Extract the (x, y) coordinate from the center of the cell holding the provided text.  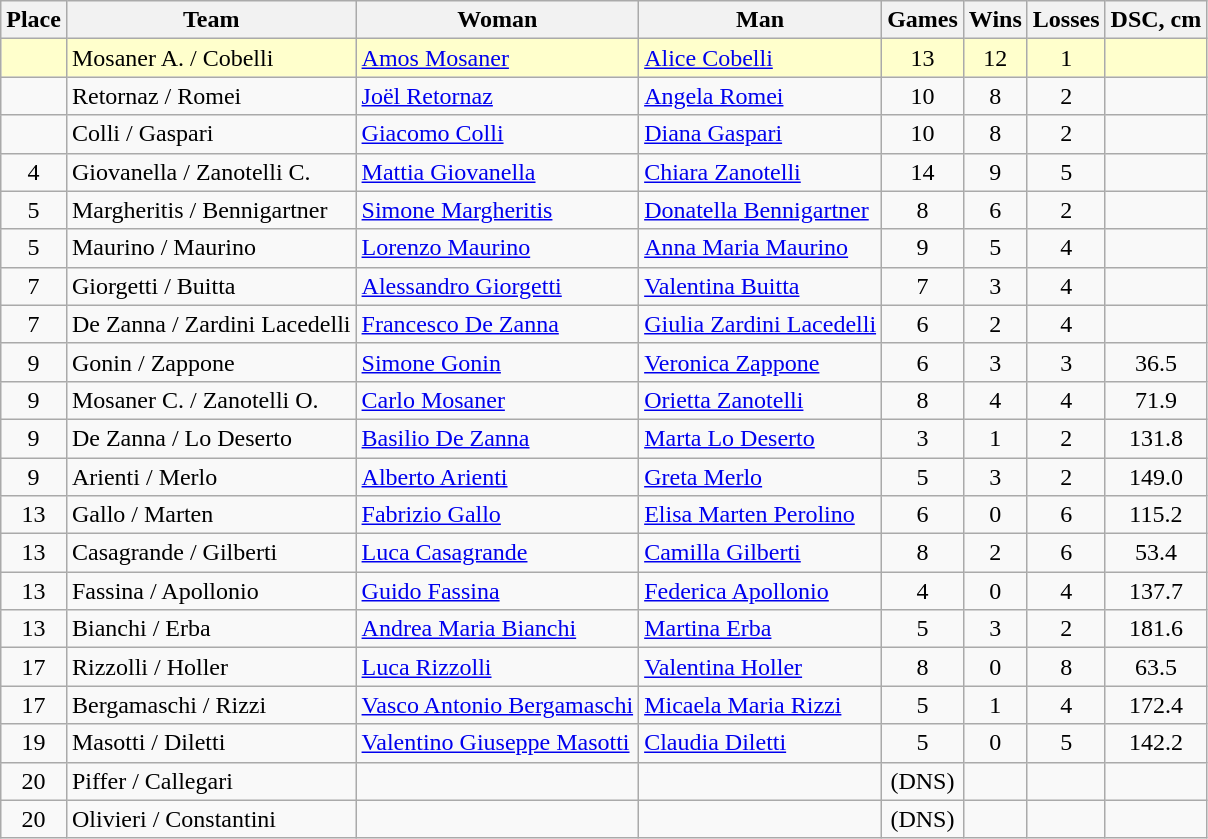
Bergamaschi / Rizzi (211, 705)
Maurino / Maurino (211, 248)
Angela Romei (760, 96)
Arienti / Merlo (211, 477)
Camilla Gilberti (760, 553)
Mattia Giovanella (498, 172)
Masotti / Diletti (211, 743)
Carlo Mosaner (498, 400)
Man (760, 20)
172.4 (1156, 705)
149.0 (1156, 477)
Luca Rizzolli (498, 667)
Games (923, 20)
137.7 (1156, 591)
Alice Cobelli (760, 58)
36.5 (1156, 362)
Micaela Maria Rizzi (760, 705)
Giovanella / Zanotelli C. (211, 172)
Valentino Giuseppe Masotti (498, 743)
Giorgetti / Buitta (211, 286)
12 (995, 58)
Elisa Marten Perolino (760, 515)
Giulia Zardini Lacedelli (760, 324)
Orietta Zanotelli (760, 400)
Mosaner C. / Zanotelli O. (211, 400)
Place (34, 20)
Federica Apollonio (760, 591)
Lorenzo Maurino (498, 248)
Team (211, 20)
Andrea Maria Bianchi (498, 629)
De Zanna / Lo Deserto (211, 438)
Martina Erba (760, 629)
Gallo / Marten (211, 515)
131.8 (1156, 438)
181.6 (1156, 629)
Valentina Buitta (760, 286)
63.5 (1156, 667)
Alberto Arienti (498, 477)
Simone Margheritis (498, 210)
Diana Gaspari (760, 134)
Bianchi / Erba (211, 629)
Francesco De Zanna (498, 324)
14 (923, 172)
Olivieri / Constantini (211, 819)
Losses (1066, 20)
Amos Mosaner (498, 58)
Joël Retornaz (498, 96)
Simone Gonin (498, 362)
DSC, cm (1156, 20)
De Zanna / Zardini Lacedelli (211, 324)
Guido Fassina (498, 591)
Luca Casagrande (498, 553)
71.9 (1156, 400)
Alessandro Giorgetti (498, 286)
Giacomo Colli (498, 134)
115.2 (1156, 515)
Claudia Diletti (760, 743)
Vasco Antonio Bergamaschi (498, 705)
Fassina / Apollonio (211, 591)
Valentina Holler (760, 667)
Basilio De Zanna (498, 438)
Mosaner A. / Cobelli (211, 58)
19 (34, 743)
Colli / Gaspari (211, 134)
Fabrizio Gallo (498, 515)
Gonin / Zappone (211, 362)
Margheritis / Bennigartner (211, 210)
Donatella Bennigartner (760, 210)
Piffer / Callegari (211, 781)
Woman (498, 20)
142.2 (1156, 743)
Marta Lo Deserto (760, 438)
Retornaz / Romei (211, 96)
Veronica Zappone (760, 362)
53.4 (1156, 553)
Casagrande / Gilberti (211, 553)
Chiara Zanotelli (760, 172)
Greta Merlo (760, 477)
Anna Maria Maurino (760, 248)
Wins (995, 20)
Rizzolli / Holler (211, 667)
